Find where the given text appears and provide that cell's center as (X, Y) coordinate. 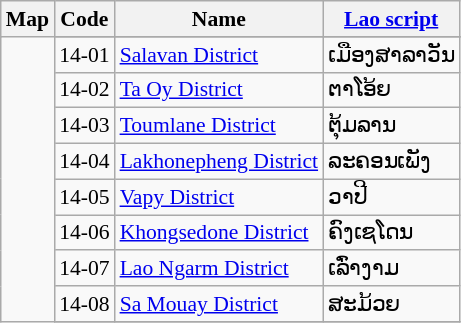
Khongsedone District (220, 233)
Map (28, 19)
14-04 (84, 162)
ເລົ່າງາມ (391, 269)
ເມືອງສາລາວັນ (391, 55)
14-01 (84, 55)
Toumlane District (220, 126)
ຕາໂອ້ຍ (391, 90)
Ta Oy District (220, 90)
Salavan District (220, 55)
ຕຸ້ມລານ (391, 126)
Vapy District (220, 197)
14-08 (84, 304)
Code (84, 19)
ສະມ້ວຍ (391, 304)
14-06 (84, 233)
14-05 (84, 197)
Sa Mouay District (220, 304)
14-03 (84, 126)
Lakhonepheng District (220, 162)
14-02 (84, 90)
14-07 (84, 269)
ລະຄອນເພັງ (391, 162)
ຄົງເຊໂດນ (391, 233)
Lao script (391, 19)
Name (220, 19)
ວາປີ (391, 197)
Lao Ngarm District (220, 269)
